Capture the cell that displays the provided text and extract its [x, y] central coordinate. 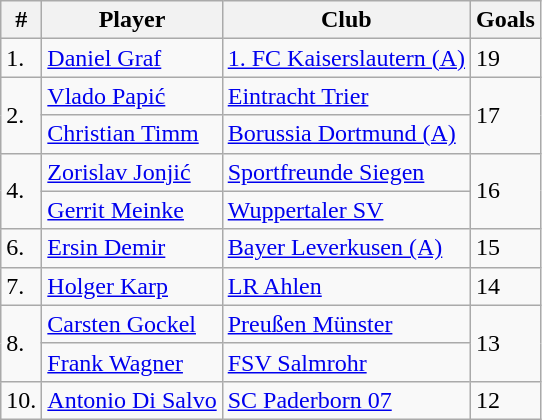
Carsten Gockel [132, 324]
Gerrit Meinke [132, 210]
19 [506, 58]
8. [22, 343]
SC Paderborn 07 [346, 400]
Player [132, 20]
1. [22, 58]
Sportfreunde Siegen [346, 172]
Preußen Münster [346, 324]
Bayer Leverkusen (A) [346, 248]
Christian Timm [132, 134]
Daniel Graf [132, 58]
FSV Salmrohr [346, 362]
13 [506, 343]
1. FC Kaiserslautern (A) [346, 58]
16 [506, 191]
Frank Wagner [132, 362]
Ersin Demir [132, 248]
Goals [506, 20]
4. [22, 191]
Borussia Dortmund (A) [346, 134]
17 [506, 115]
7. [22, 286]
10. [22, 400]
14 [506, 286]
Eintracht Trier [346, 96]
Club [346, 20]
LR Ahlen [346, 286]
# [22, 20]
12 [506, 400]
Antonio Di Salvo [132, 400]
Zorislav Jonjić [132, 172]
Vlado Papić [132, 96]
2. [22, 115]
Holger Karp [132, 286]
15 [506, 248]
Wuppertaler SV [346, 210]
6. [22, 248]
